Extract the [x, y] coordinate from the center of the cell holding the provided text.  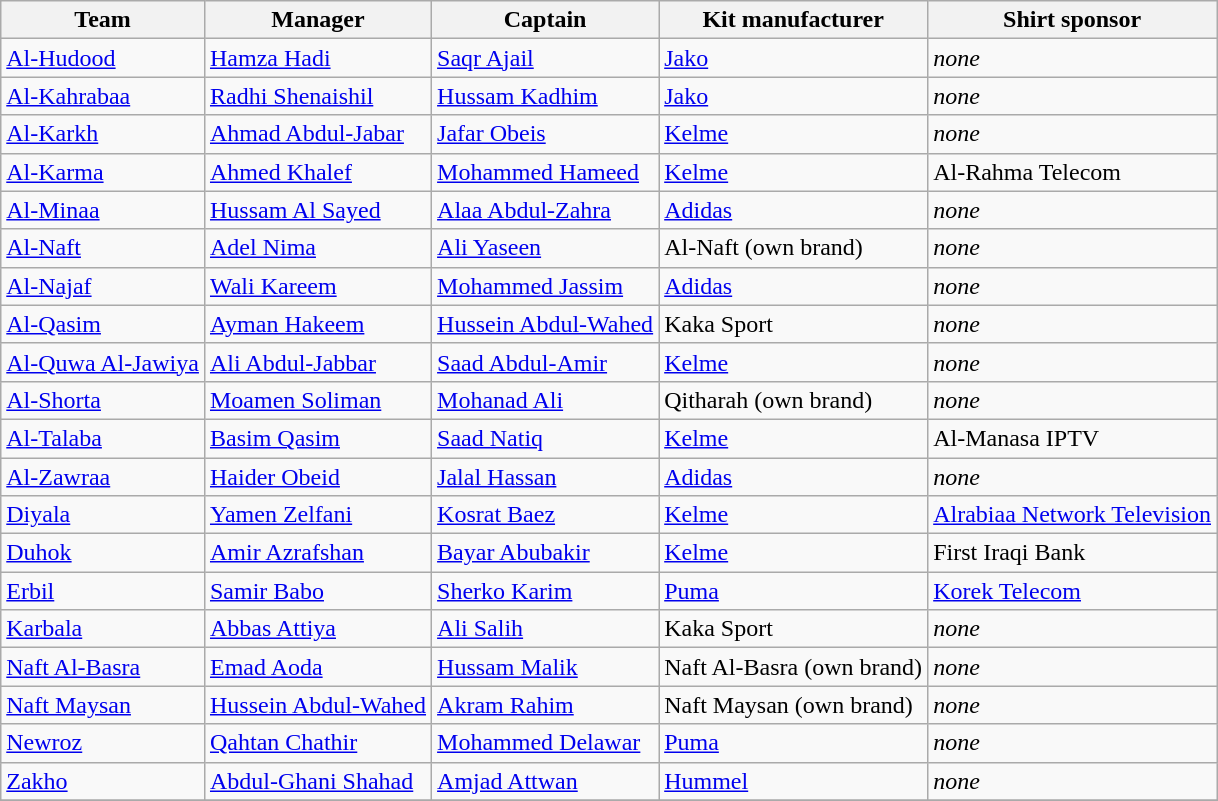
Duhok [103, 553]
Alrabiaa Network Television [1072, 515]
Mohammed Jassim [546, 286]
Al-Zawraa [103, 477]
Al-Hudood [103, 58]
Manager [318, 20]
Amjad Attwan [546, 781]
Hussam Malik [546, 667]
Al-Quwa Al-Jawiya [103, 362]
Al-Karma [103, 172]
Karbala [103, 629]
Naft Al-Basra [103, 667]
Hussam Kadhim [546, 96]
Newroz [103, 743]
Adel Nima [318, 248]
Al-Rahma Telecom [1072, 172]
Ayman Hakeem [318, 324]
Jalal Hassan [546, 477]
Mohammed Delawar [546, 743]
Akram Rahim [546, 705]
Al-Naft [103, 248]
Jafar Obeis [546, 134]
Emad Aoda [318, 667]
Qahtan Chathir [318, 743]
Al-Shorta [103, 400]
Naft Maysan [103, 705]
Mohammed Hameed [546, 172]
Hamza Hadi [318, 58]
Saad Natiq [546, 438]
Diyala [103, 515]
Captain [546, 20]
Naft Al-Basra (own brand) [794, 667]
Yamen Zelfani [318, 515]
Al-Qasim [103, 324]
Erbil [103, 591]
Al-Kahrabaa [103, 96]
Basim Qasim [318, 438]
Al-Karkh [103, 134]
Alaa Abdul-Zahra [546, 210]
First Iraqi Bank [1072, 553]
Sherko Karim [546, 591]
Abdul-Ghani Shahad [318, 781]
Bayar Abubakir [546, 553]
Hussam Al Sayed [318, 210]
Saad Abdul-Amir [546, 362]
Ahmad Abdul-Jabar [318, 134]
Ali Abdul-Jabbar [318, 362]
Abbas Attiya [318, 629]
Korek Telecom [1072, 591]
Ali Yaseen [546, 248]
Amir Azrafshan [318, 553]
Qitharah (own brand) [794, 400]
Samir Babo [318, 591]
Ahmed Khalef [318, 172]
Al-Naft (own brand) [794, 248]
Team [103, 20]
Al-Talaba [103, 438]
Naft Maysan (own brand) [794, 705]
Haider Obeid [318, 477]
Saqr Ajail [546, 58]
Mohanad Ali [546, 400]
Moamen Soliman [318, 400]
Kosrat Baez [546, 515]
Ali Salih [546, 629]
Al-Manasa IPTV [1072, 438]
Kit manufacturer [794, 20]
Al-Najaf [103, 286]
Zakho [103, 781]
Radhi Shenaishil [318, 96]
Hummel [794, 781]
Wali Kareem [318, 286]
Al-Minaa [103, 210]
Shirt sponsor [1072, 20]
